For the text-containing cell, return its midpoint in (x, y) coordinate format. 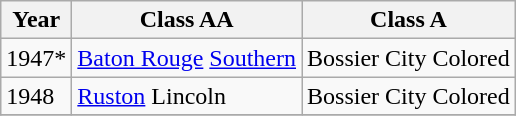
1947* (36, 58)
Class A (409, 20)
Ruston Lincoln (187, 96)
Year (36, 20)
Baton Rouge Southern (187, 58)
1948 (36, 96)
Class AA (187, 20)
